Extract the (x, y) coordinate from the center of the cell holding the provided text.  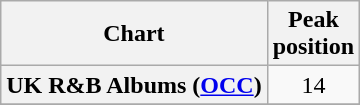
UK R&B Albums (OCC) (134, 85)
14 (313, 85)
Chart (134, 34)
Peakposition (313, 34)
